Extract the (X, Y) coordinate from the center of the cell holding the provided text.  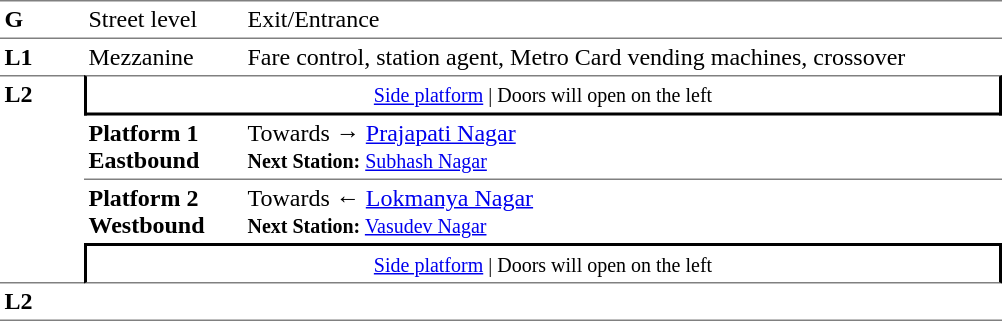
Fare control, station agent, Metro Card vending machines, crossover (622, 57)
G (42, 20)
Platform 1Eastbound (164, 148)
Towards ← Lokmanya NagarNext Station: Vasudev Nagar (622, 212)
Platform 2Westbound (164, 212)
Exit/Entrance (622, 20)
L2 (42, 179)
Mezzanine (164, 57)
Street level (164, 20)
L1 (42, 57)
Towards → Prajapati NagarNext Station: Subhash Nagar (622, 148)
